Extract the (X, Y) coordinate from the center of the cell holding the provided text.  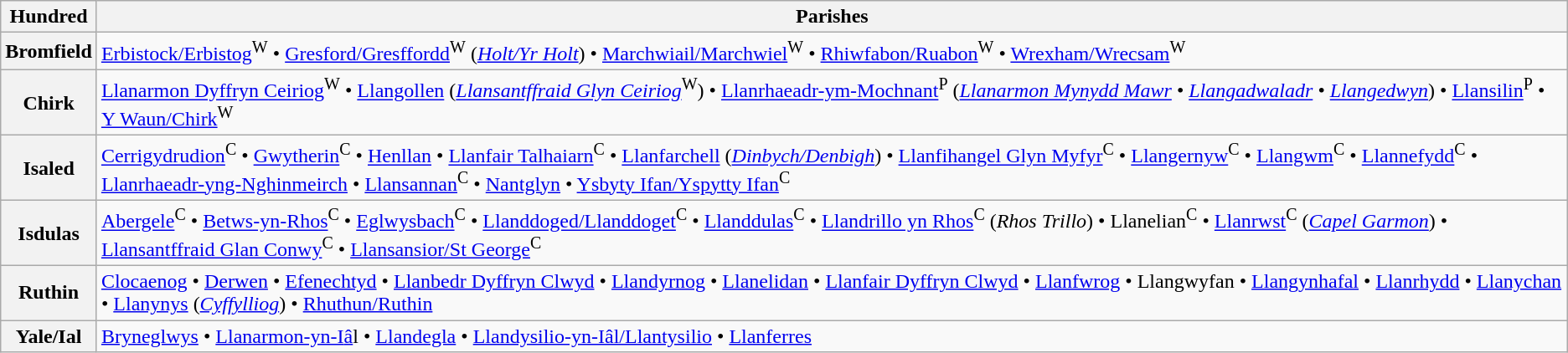
Ruthin (49, 293)
Bryneglwys • Llanarmon-yn-Iâl • Llandegla • Llandysilio-yn-Iâl/Llantysilio • Llanferres (832, 336)
Isaled (49, 167)
Isdulas (49, 233)
Hundred (49, 17)
Erbistock/ErbistogW • Gresford/GresfforddW (Holt/Yr Holt) • Marchwiail/MarchwielW • Rhiwfabon/RuabonW • Wrexham/WrecsamW (832, 52)
Yale/Ial (49, 336)
Chirk (49, 102)
Bromfield (49, 52)
Parishes (832, 17)
